Detect which cell encompasses the target text, then output its (X, Y) center coordinate. 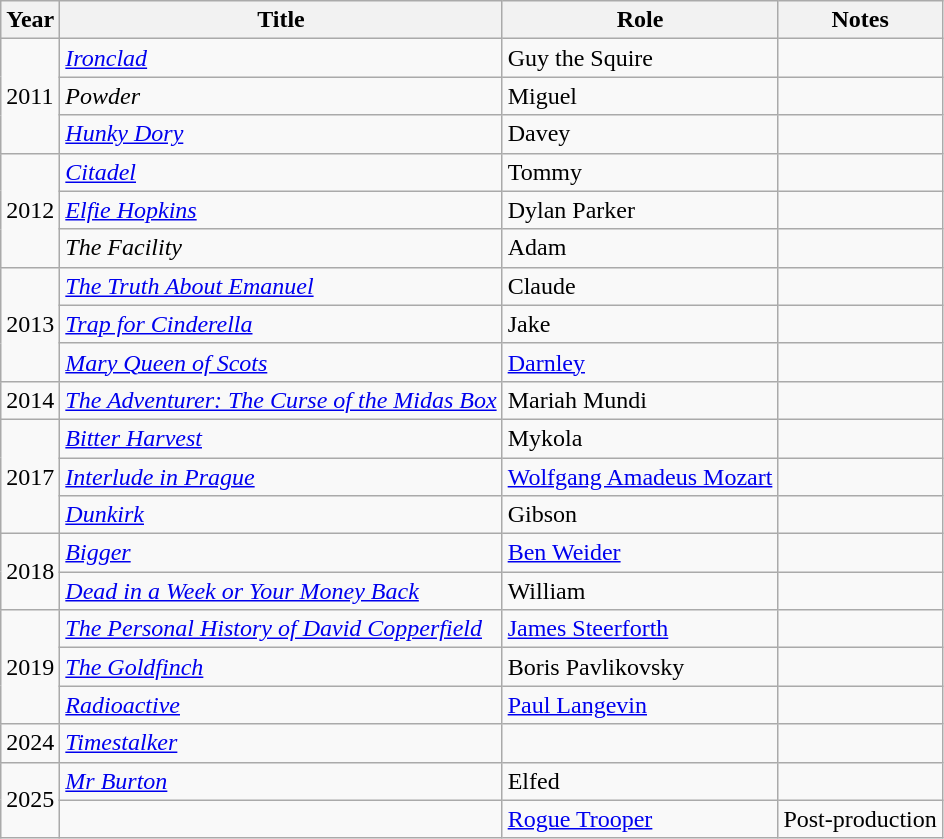
Notes (860, 20)
The Truth About Emanuel (281, 286)
Paul Langevin (640, 705)
Citadel (281, 172)
Wolfgang Amadeus Mozart (640, 477)
The Adventurer: The Curse of the Midas Box (281, 400)
Hunky Dory (281, 134)
Title (281, 20)
2024 (30, 743)
2018 (30, 572)
Year (30, 20)
James Steerforth (640, 629)
Tommy (640, 172)
Mariah Mundi (640, 400)
Trap for Cinderella (281, 324)
2012 (30, 210)
Darnley (640, 362)
Mykola (640, 438)
Jake (640, 324)
Ben Weider (640, 553)
Claude (640, 286)
Dead in a Week or Your Money Back (281, 591)
2017 (30, 476)
2025 (30, 800)
Boris Pavlikovsky (640, 667)
Mary Queen of Scots (281, 362)
Miguel (640, 96)
2014 (30, 400)
Powder (281, 96)
Radioactive (281, 705)
Role (640, 20)
Dylan Parker (640, 210)
Elfie Hopkins (281, 210)
The Personal History of David Copperfield (281, 629)
William (640, 591)
Interlude in Prague (281, 477)
Rogue Trooper (640, 819)
Adam (640, 248)
Mr Burton (281, 781)
The Goldfinch (281, 667)
Guy the Squire (640, 58)
2019 (30, 667)
2011 (30, 96)
Ironclad (281, 58)
2013 (30, 324)
Bigger (281, 553)
Gibson (640, 515)
Timestalker (281, 743)
The Facility (281, 248)
Elfed (640, 781)
Post-production (860, 819)
Dunkirk (281, 515)
Bitter Harvest (281, 438)
Davey (640, 134)
